Output the (X, Y) coordinate of the center of the cell containing the given text.  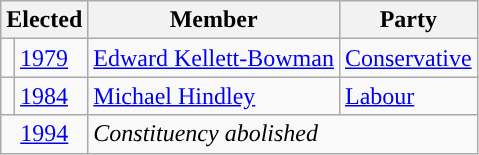
Elected (44, 20)
Conservative (408, 58)
1984 (50, 96)
1994 (44, 134)
Party (408, 20)
Edward Kellett-Bowman (214, 58)
Labour (408, 96)
Constituency abolished (282, 134)
Member (214, 20)
Michael Hindley (214, 96)
1979 (50, 58)
